Find where the given text appears and provide that cell's center as [x, y] coordinate. 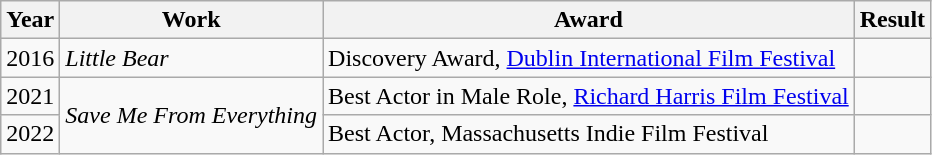
Year [30, 20]
2016 [30, 58]
2021 [30, 96]
Best Actor, Massachusetts Indie Film Festival [589, 134]
Discovery Award, Dublin International Film Festival [589, 58]
Best Actor in Male Role, Richard Harris Film Festival [589, 96]
Save Me From Everything [192, 115]
2022 [30, 134]
Result [892, 20]
Work [192, 20]
Little Bear [192, 58]
Award [589, 20]
